From the cell containing the given text, extract its center point as (x, y) coordinate. 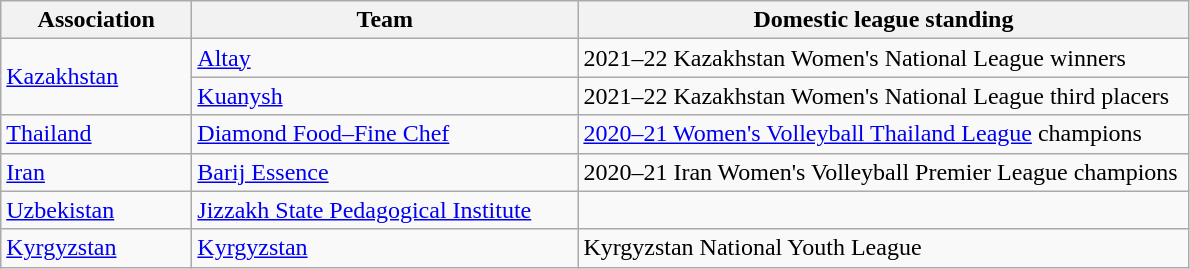
2021–22 Kazakhstan Women's National League winners (884, 58)
Kazakhstan (96, 77)
2021–22 Kazakhstan Women's National League third placers (884, 96)
2020–21 Iran Women's Volleyball Premier League champions (884, 172)
Uzbekistan (96, 210)
Diamond Food–Fine Chef (385, 134)
Association (96, 20)
Team (385, 20)
Jizzakh State Pedagogical Institute (385, 210)
Altay (385, 58)
Kuanysh (385, 96)
Domestic league standing (884, 20)
Barij Essence (385, 172)
Thailand (96, 134)
Iran (96, 172)
2020–21 Women's Volleyball Thailand League champions (884, 134)
Kyrgyzstan National Youth League (884, 248)
